Pinpoint the cell where the given text exists, returning its [X, Y] midpoint coordinate. 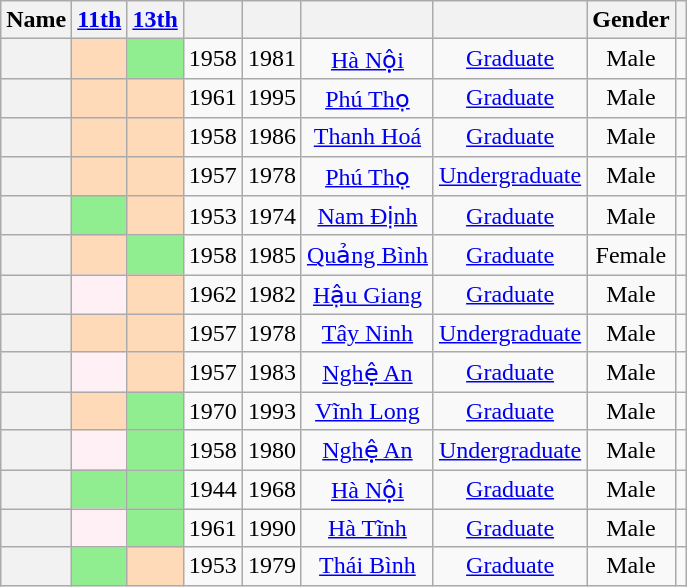
Nam Định [367, 216]
Quảng Bình [367, 255]
1995 [272, 98]
1979 [272, 566]
1980 [272, 450]
1986 [272, 137]
Name [36, 20]
1982 [272, 295]
1968 [272, 490]
1974 [272, 216]
1985 [272, 255]
11th [100, 20]
1962 [212, 295]
Hậu Giang [367, 295]
13th [155, 20]
Female [631, 255]
Hà Tĩnh [367, 528]
1983 [272, 372]
Thanh Hoá [367, 137]
Tây Ninh [367, 333]
Vĩnh Long [367, 411]
1981 [272, 59]
1944 [212, 490]
1993 [272, 411]
Thái Bình [367, 566]
1970 [212, 411]
1990 [272, 528]
Gender [631, 20]
